Provide the [x, y] coordinate of the cell's center where the given text is located.  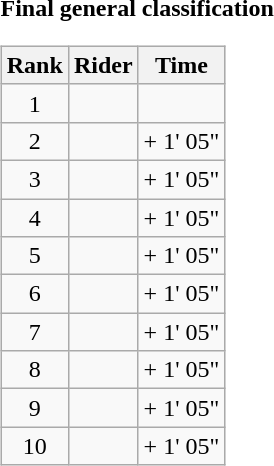
8 [34, 370]
2 [34, 141]
10 [34, 446]
Time [182, 65]
4 [34, 217]
9 [34, 408]
7 [34, 332]
Rider [103, 65]
1 [34, 103]
Rank [34, 65]
6 [34, 294]
3 [34, 179]
5 [34, 256]
